Return the (x, y) coordinate for the center point of the cell that contains the specified text.  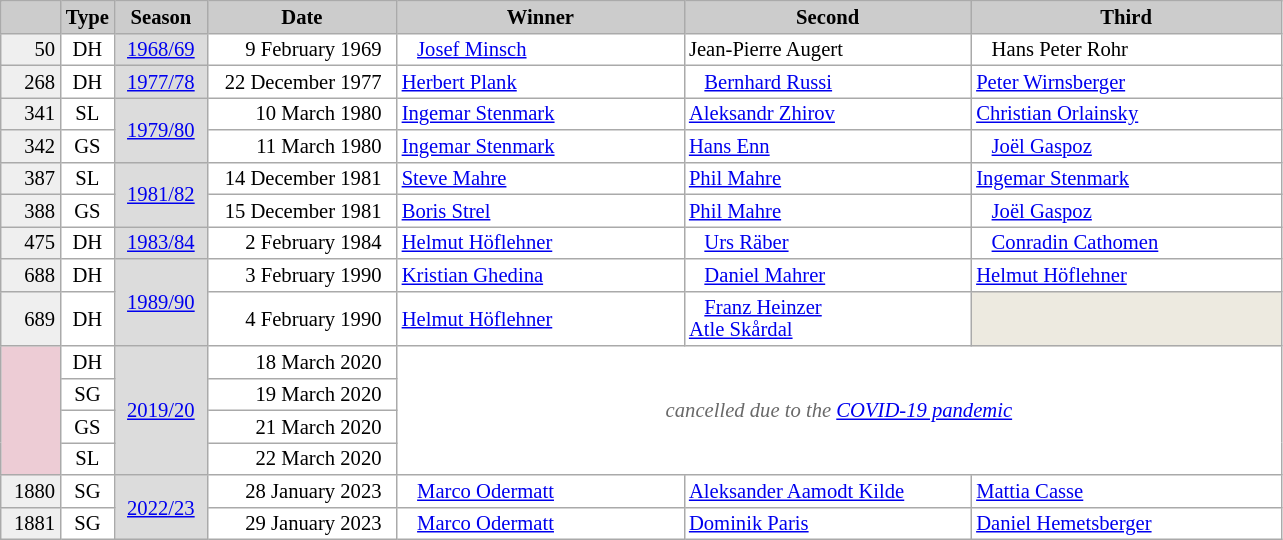
9 February 1969 (302, 49)
Steve Mahre (540, 178)
1979/80 (161, 129)
Hans Enn (828, 146)
1989/90 (161, 302)
15 December 1981 (302, 210)
18 March 2020 (302, 362)
22 March 2020 (302, 458)
475 (30, 242)
688 (30, 274)
Bernhard Russi (828, 81)
1880 (30, 490)
2019/20 (161, 410)
Winner (540, 16)
Second (828, 16)
21 March 2020 (302, 426)
Franz Heinzer Atle Skårdal (828, 318)
Season (161, 16)
3 February 1990 (302, 274)
1981/82 (161, 194)
1977/78 (161, 81)
4 February 1990 (302, 318)
689 (30, 318)
387 (30, 178)
19 March 2020 (302, 394)
2022/23 (161, 506)
Date (302, 16)
Dominik Paris (828, 523)
1881 (30, 523)
11 March 1980 (302, 146)
Hans Peter Rohr (1126, 49)
341 (30, 113)
2 February 1984 (302, 242)
Conradin Cathomen (1126, 242)
Urs Räber (828, 242)
Peter Wirnsberger (1126, 81)
268 (30, 81)
Daniel Mahrer (828, 274)
342 (30, 146)
1983/84 (161, 242)
Aleksandr Zhirov (828, 113)
1968/69 (161, 49)
Type (88, 16)
14 December 1981 (302, 178)
50 (30, 49)
Christian Orlainsky (1126, 113)
10 March 1980 (302, 113)
Kristian Ghedina (540, 274)
Jean-Pierre Augert (828, 49)
Aleksander Aamodt Kilde (828, 490)
22 December 1977 (302, 81)
Mattia Casse (1126, 490)
29 January 2023 (302, 523)
cancelled due to the COVID-19 pandemic (839, 410)
Daniel Hemetsberger (1126, 523)
Josef Minsch (540, 49)
Herbert Plank (540, 81)
28 January 2023 (302, 490)
Boris Strel (540, 210)
Third (1126, 16)
388 (30, 210)
